Scan for the cell matching the given text and deliver its [x, y] coordinate at center. 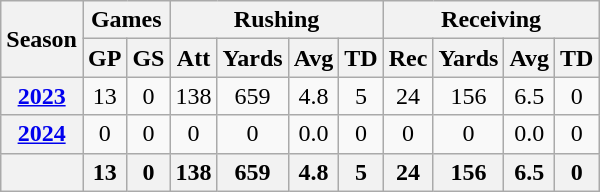
2024 [42, 134]
2023 [42, 96]
Games [126, 20]
GP [104, 58]
Rec [408, 58]
Att [194, 58]
Receiving [491, 20]
Season [42, 39]
Rushing [276, 20]
GS [148, 58]
